Find where the given text appears and provide that cell's center as (X, Y) coordinate. 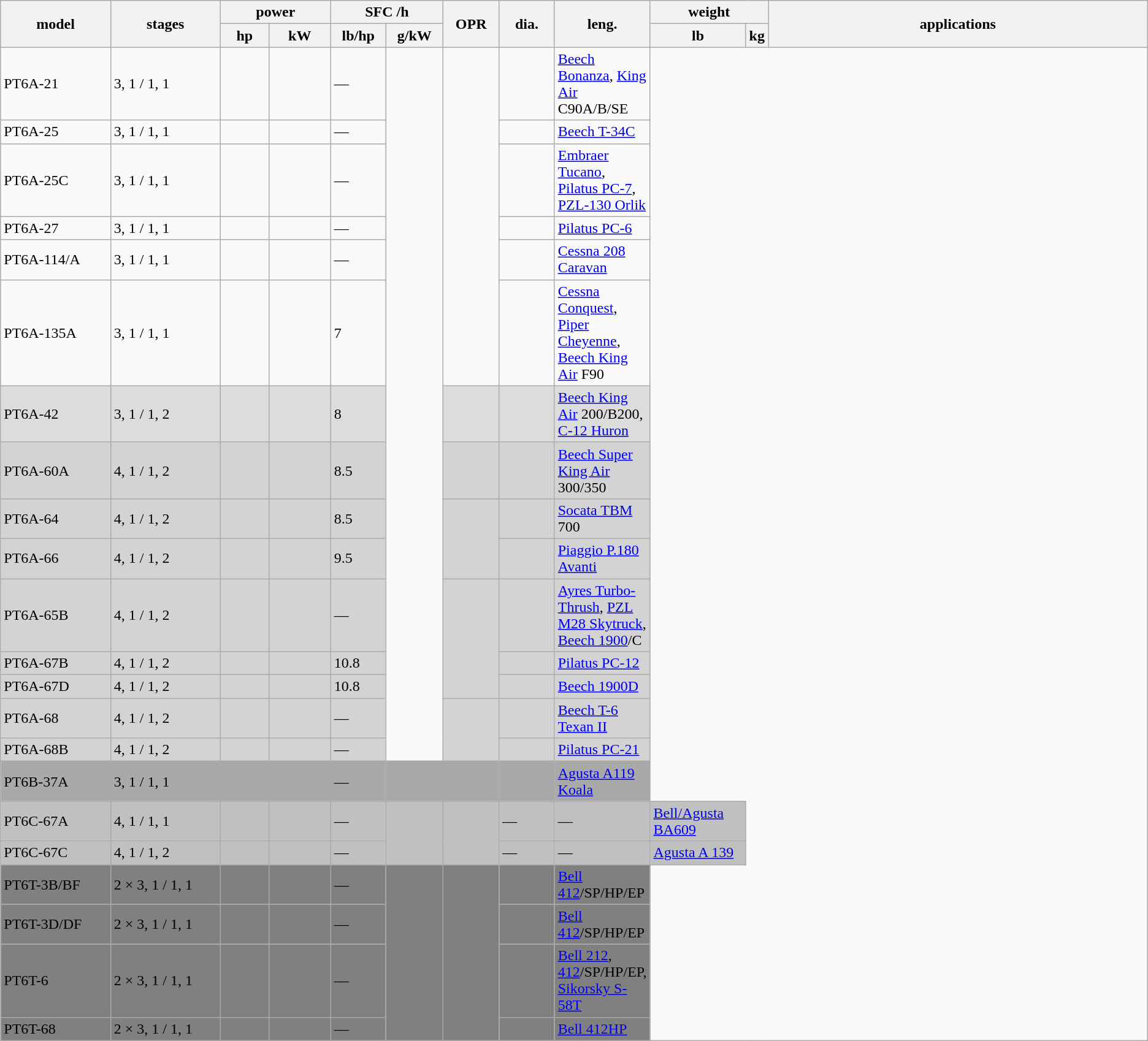
Agusta A119 Koala (602, 781)
OPR (471, 24)
Beech T-6 Texan II (602, 719)
PT6A-21 (55, 83)
applications (958, 24)
model (55, 24)
PT6A-65B (55, 616)
PT6T-68 (55, 1029)
Beech King Air 200/B200, C-12 Huron (602, 414)
Beech T-34C (602, 132)
kg (757, 36)
8 (358, 414)
Socata TBM 700 (602, 519)
PT6A-27 (55, 228)
PT6A-68 (55, 719)
PT6A-68B (55, 750)
PT6A-67D (55, 687)
Piaggio P.180 Avanti (602, 558)
lb/hp (358, 36)
Bell 212, 412/SP/HP/EP, Sikorsky S-58T (602, 981)
4, 1 / 1, 1 (166, 822)
PT6C-67A (55, 822)
PT6A-25 (55, 132)
PT6A-67B (55, 663)
PT6T-3D/DF (55, 925)
Pilatus PC-12 (602, 663)
Bell/Agusta BA609 (698, 822)
9.5 (358, 558)
dia. (527, 24)
7 (358, 332)
PT6A-64 (55, 519)
PT6T-3B/BF (55, 884)
PT6A-42 (55, 414)
Agusta A 139 (698, 853)
Ayres Turbo-Thrush, PZL M28 Skytruck, Beech 1900/C (602, 616)
g/kW (415, 36)
PT6B-37A (55, 781)
Pilatus PC-21 (602, 750)
Cessna Conquest, Piper Cheyenne, Beech King Air F90 (602, 332)
PT6A-25C (55, 180)
Bell 412HP (602, 1029)
Embraer Tucano, Pilatus PC-7, PZL-130 Orlik (602, 180)
3, 1 / 1, 2 (166, 414)
SFC /h (386, 12)
weight (709, 12)
PT6A-135A (55, 332)
PT6A-114/A (55, 260)
Cessna 208 Caravan (602, 260)
stages (166, 24)
PT6T-6 (55, 981)
Pilatus PC-6 (602, 228)
Beech Bonanza, King Air C90A/B/SE (602, 83)
Beech 1900D (602, 687)
Beech Super King Air 300/350 (602, 470)
power (275, 12)
PT6A-60A (55, 470)
lb (698, 36)
hp (244, 36)
kW (299, 36)
leng. (602, 24)
PT6C-67C (55, 853)
PT6A-66 (55, 558)
